Pinpoint the cell where the given text exists, returning its [X, Y] midpoint coordinate. 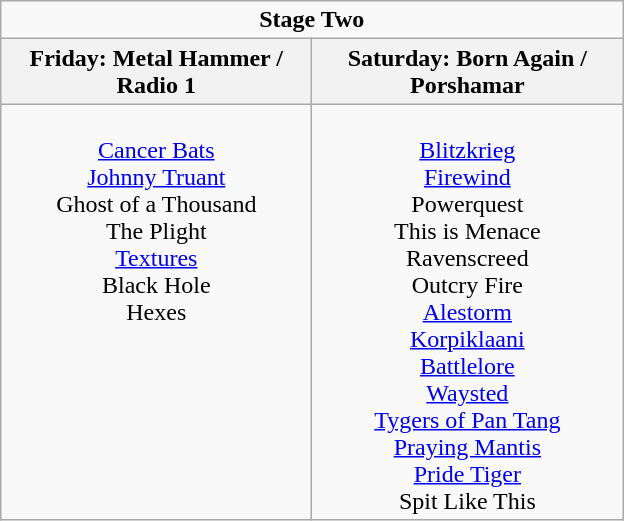
Friday: Metal Hammer / Radio 1 [156, 72]
Cancer Bats Johnny Truant Ghost of a Thousand The Plight Textures Black Hole Hexes [156, 312]
Stage Two [312, 20]
Saturday: Born Again / Porshamar [468, 72]
